Identify which cell holds the provided text, then report its [X, Y] central coordinate. 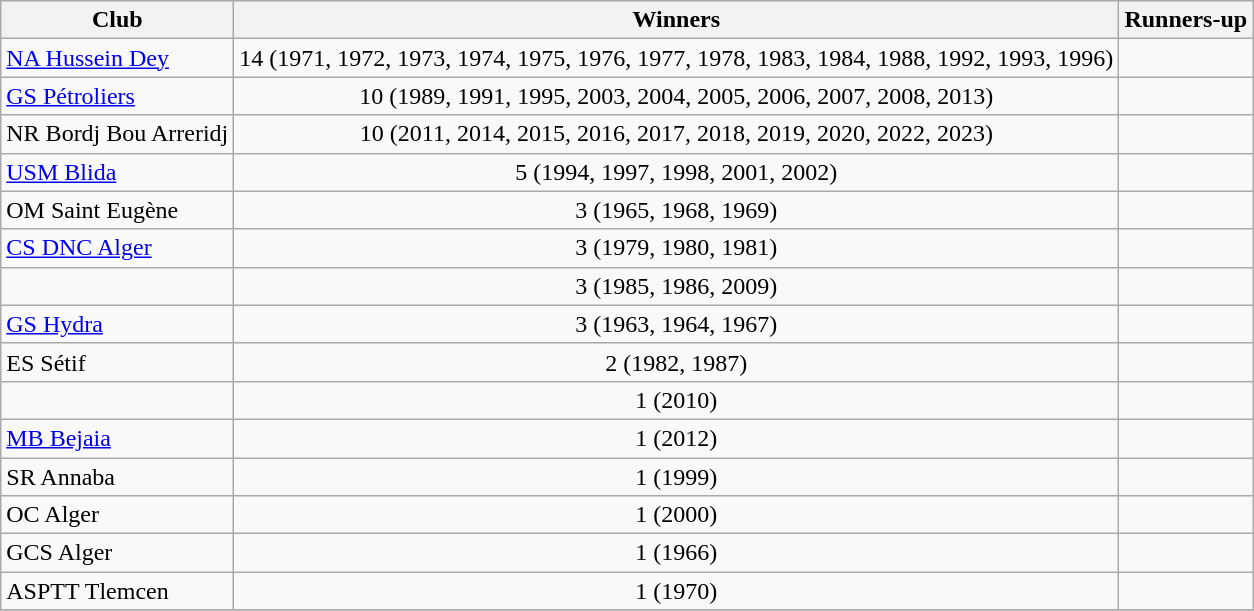
1 (1999) [676, 477]
GS Hydra [118, 324]
GS Pétroliers [118, 96]
5 (1994, 1997, 1998, 2001, 2002) [676, 172]
1 (2012) [676, 438]
GCS Alger [118, 553]
ASPTT Tlemcen [118, 591]
NR Bordj Bou Arreridj [118, 134]
ES Sétif [118, 362]
10 (2011, 2014, 2015, 2016, 2017, 2018, 2019, 2020, 2022, 2023) [676, 134]
OC Alger [118, 515]
1 (2010) [676, 400]
10 (1989, 1991, 1995, 2003, 2004, 2005, 2006, 2007, 2008, 2013) [676, 96]
1 (2000) [676, 515]
MB Bejaia [118, 438]
USM Blida [118, 172]
NA Hussein Dey [118, 58]
3 (1979, 1980, 1981) [676, 248]
OM Saint Eugène [118, 210]
1 (1966) [676, 553]
Club [118, 20]
Winners [676, 20]
2 (1982, 1987) [676, 362]
3 (1963, 1964, 1967) [676, 324]
SR Annaba [118, 477]
CS DNC Alger [118, 248]
Runners-up [1186, 20]
14 (1971, 1972, 1973, 1974, 1975, 1976, 1977, 1978, 1983, 1984, 1988, 1992, 1993, 1996) [676, 58]
3 (1985, 1986, 2009) [676, 286]
1 (1970) [676, 591]
3 (1965, 1968, 1969) [676, 210]
